Scan for the cell matching the given text and deliver its (X, Y) coordinate at center. 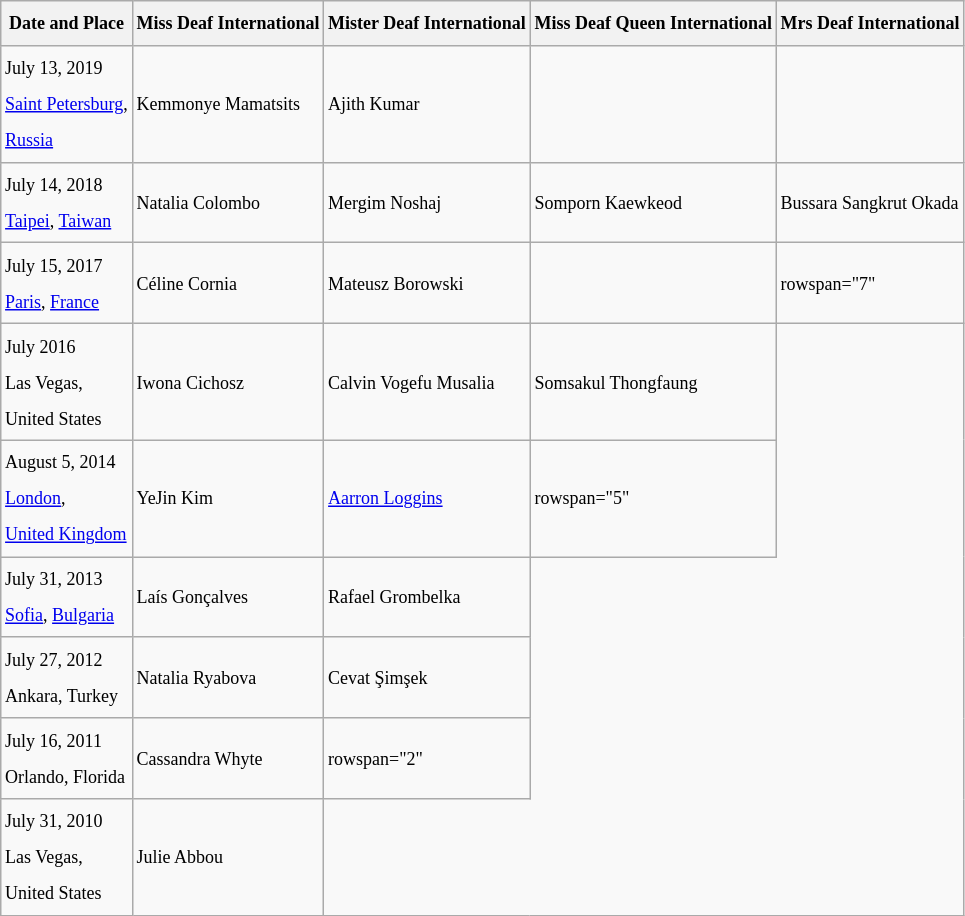
July 16, 2011Orlando, Florida (66, 758)
Natalia Ryabova (228, 678)
YeJin Kim (228, 498)
July 15, 2017Paris, France (66, 284)
Mister Deaf International (427, 24)
July 31, 2013Sofia, Bulgaria (66, 598)
Cevat Şimşek (427, 678)
Calvin Vogefu Musalia (427, 382)
Ajith Kumar (427, 104)
rowspan="7" (870, 284)
Somporn Kaewkeod (653, 202)
Laís Gonçalves (228, 598)
July 31, 2010Las Vegas,United States (66, 858)
Iwona Cichosz (228, 382)
July 27, 2012Ankara, Turkey (66, 678)
Date and Place (66, 24)
Kemmonye Mamatsits (228, 104)
rowspan="5" (653, 498)
July 2016Las Vegas,United States (66, 382)
rowspan="2" (427, 758)
Rafael Grombelka (427, 598)
Mrs Deaf International (870, 24)
Mergim Noshaj (427, 202)
Julie Abbou (228, 858)
Miss Deaf International (228, 24)
August 5, 2014London,United Kingdom (66, 498)
Miss Deaf Queen International (653, 24)
Aarron Loggins (427, 498)
July 14, 2018Taipei, Taiwan (66, 202)
Bussara Sangkrut Okada (870, 202)
Mateusz Borowski (427, 284)
Céline Cornia (228, 284)
Cassandra Whyte (228, 758)
Somsakul Thongfaung (653, 382)
Natalia Colombo (228, 202)
July 13, 2019Saint Petersburg,Russia (66, 104)
